Return the [x, y] coordinate for the center point of the cell that contains the specified text.  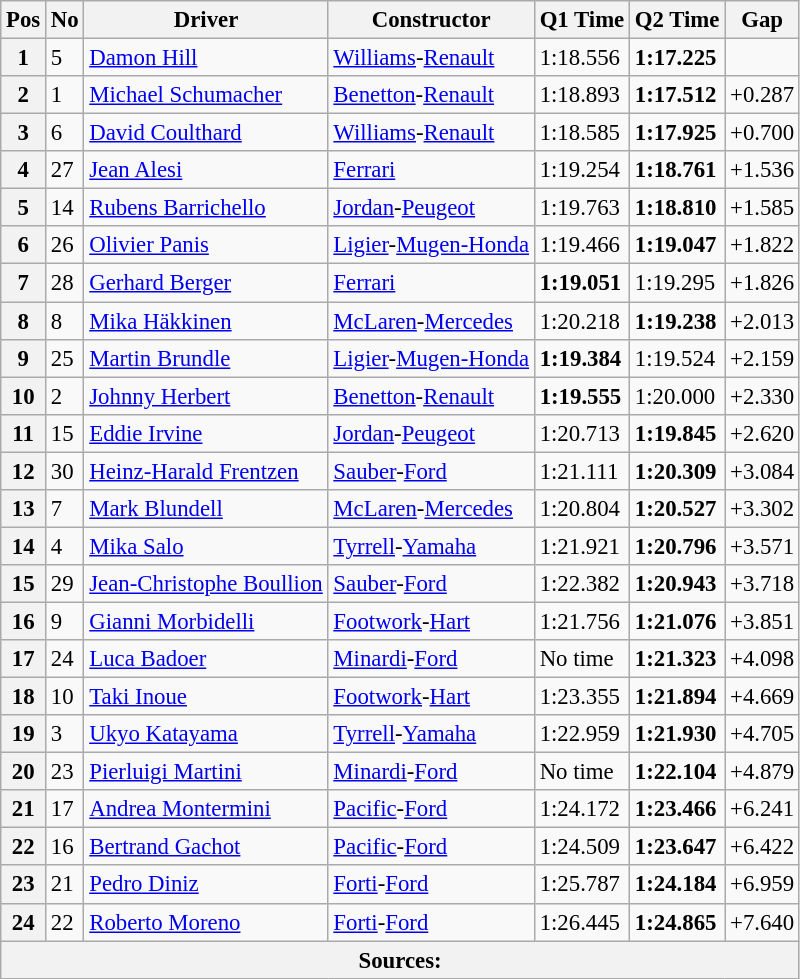
+3.571 [762, 546]
Gap [762, 20]
+2.013 [762, 321]
1:20.218 [582, 321]
1:23.355 [582, 697]
1:22.382 [582, 584]
11 [24, 433]
1:22.104 [678, 772]
1:18.761 [678, 170]
Heinz-Harald Frentzen [206, 471]
1:19.466 [582, 245]
Mika Häkkinen [206, 321]
Damon Hill [206, 58]
1:24.184 [678, 885]
+1.826 [762, 283]
Pedro Diniz [206, 885]
1:17.225 [678, 58]
18 [24, 697]
19 [24, 734]
+1.585 [762, 208]
Gerhard Berger [206, 283]
1:21.323 [678, 659]
1:19.238 [678, 321]
1:23.466 [678, 809]
Martin Brundle [206, 358]
Ukyo Katayama [206, 734]
Michael Schumacher [206, 95]
20 [24, 772]
Roberto Moreno [206, 922]
1:18.810 [678, 208]
1:17.512 [678, 95]
Pos [24, 20]
1:20.796 [678, 546]
No [65, 20]
1:18.556 [582, 58]
Driver [206, 20]
+0.287 [762, 95]
Mark Blundell [206, 509]
1:21.921 [582, 546]
1:25.787 [582, 885]
1:19.524 [678, 358]
28 [65, 283]
1:19.051 [582, 283]
Bertrand Gachot [206, 847]
1:20.713 [582, 433]
1:17.925 [678, 133]
Rubens Barrichello [206, 208]
26 [65, 245]
Taki Inoue [206, 697]
+2.159 [762, 358]
1:19.845 [678, 433]
29 [65, 584]
1:19.295 [678, 283]
+1.822 [762, 245]
+2.330 [762, 396]
1:21.756 [582, 621]
Mika Salo [206, 546]
+1.536 [762, 170]
1:19.763 [582, 208]
+4.098 [762, 659]
Q2 Time [678, 20]
13 [24, 509]
1:19.555 [582, 396]
12 [24, 471]
1:21.076 [678, 621]
1:18.893 [582, 95]
+2.620 [762, 433]
1:19.384 [582, 358]
+7.640 [762, 922]
27 [65, 170]
1:20.527 [678, 509]
25 [65, 358]
+6.422 [762, 847]
Andrea Montermini [206, 809]
Johnny Herbert [206, 396]
+6.241 [762, 809]
Constructor [431, 20]
1:24.865 [678, 922]
Olivier Panis [206, 245]
Sources: [400, 960]
+4.879 [762, 772]
1:21.894 [678, 697]
1:19.254 [582, 170]
1:24.172 [582, 809]
1:18.585 [582, 133]
Luca Badoer [206, 659]
1:19.047 [678, 245]
Gianni Morbidelli [206, 621]
+3.718 [762, 584]
+3.302 [762, 509]
Eddie Irvine [206, 433]
+0.700 [762, 133]
30 [65, 471]
Jean Alesi [206, 170]
Pierluigi Martini [206, 772]
Jean-Christophe Boullion [206, 584]
1:22.959 [582, 734]
+3.851 [762, 621]
+4.669 [762, 697]
1:20.804 [582, 509]
1:21.930 [678, 734]
1:21.111 [582, 471]
+4.705 [762, 734]
+3.084 [762, 471]
1:26.445 [582, 922]
Q1 Time [582, 20]
1:20.000 [678, 396]
1:20.943 [678, 584]
1:20.309 [678, 471]
David Coulthard [206, 133]
1:24.509 [582, 847]
1:23.647 [678, 847]
+6.959 [762, 885]
